Scan for the cell matching the given text and deliver its [x, y] coordinate at center. 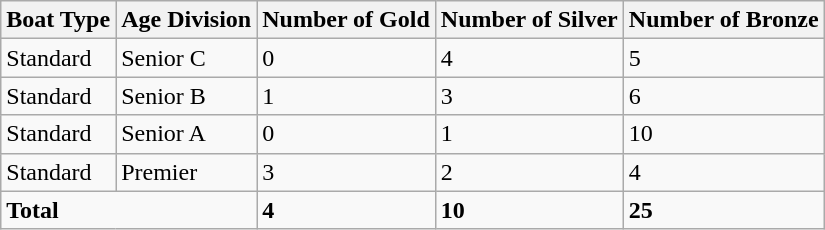
Boat Type [58, 20]
2 [529, 172]
Senior C [186, 58]
Number of Silver [529, 20]
Total [129, 210]
5 [724, 58]
Senior B [186, 96]
25 [724, 210]
Age Division [186, 20]
6 [724, 96]
Premier [186, 172]
Number of Gold [346, 20]
Senior A [186, 134]
Number of Bronze [724, 20]
